Extract the [X, Y] coordinate from the center of the cell holding the provided text.  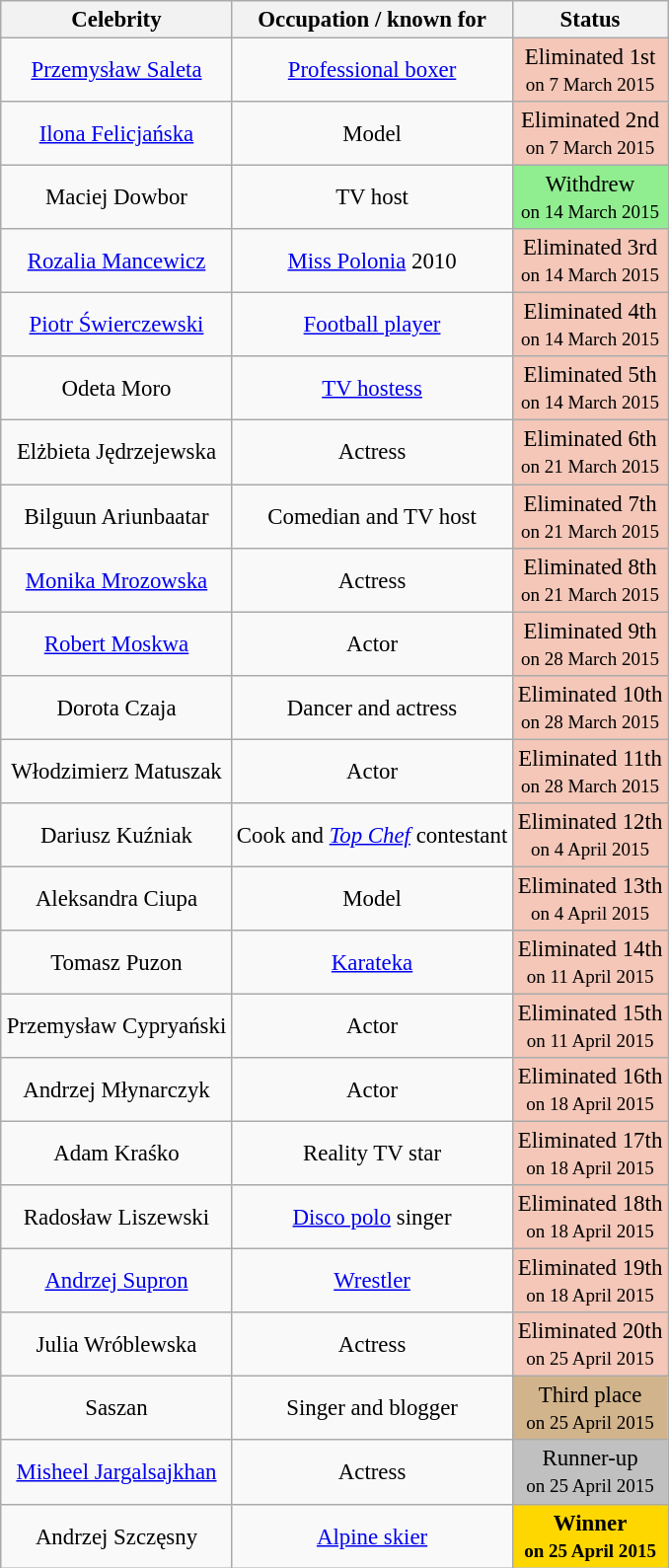
Eliminated 15thon 11 April 2015 [590, 1026]
Eliminated 19thon 18 April 2015 [590, 1281]
Przemysław Saleta [116, 69]
Aleksandra Ciupa [116, 898]
Radosław Liszewski [116, 1218]
Wrestler [373, 1281]
Ilona Felicjańska [116, 134]
Eliminated 4thon 14 March 2015 [590, 326]
Eliminated 8thon 21 March 2015 [590, 580]
Przemysław Cypryański [116, 1026]
Eliminated 13thon 4 April 2015 [590, 898]
Robert Moskwa [116, 643]
Eliminated 3rdon 14 March 2015 [590, 261]
Eliminated 1ston 7 March 2015 [590, 69]
Andrzej Młynarczyk [116, 1089]
Alpine skier [373, 1535]
Julia Wróblewska [116, 1344]
Odeta Moro [116, 389]
Eliminated 11thon 28 March 2015 [590, 772]
Occupation / known for [373, 20]
Comedian and TV host [373, 515]
Eliminated 2ndon 7 March 2015 [590, 134]
Professional boxer [373, 69]
Eliminated 16thon 18 April 2015 [590, 1089]
Saszan [116, 1409]
Piotr Świerczewski [116, 326]
Eliminated 20thon 25 April 2015 [590, 1344]
TV host [373, 197]
Reality TV star [373, 1153]
Elżbieta Jędrzejewska [116, 452]
Eliminated 14thon 11 April 2015 [590, 963]
Cook and Top Chef contestant [373, 835]
Eliminated 18thon 18 April 2015 [590, 1218]
Andrzej Supron [116, 1281]
Maciej Dowbor [116, 197]
Eliminated 7thon 21 March 2015 [590, 515]
Dorota Czaja [116, 707]
Misheel Jargalsajkhan [116, 1472]
Celebrity [116, 20]
Andrzej Szczęsny [116, 1535]
Singer and blogger [373, 1409]
Eliminated 12thon 4 April 2015 [590, 835]
Karateka [373, 963]
Włodzimierz Matuszak [116, 772]
TV hostess [373, 389]
Runner-upon 25 April 2015 [590, 1472]
Eliminated 5thon 14 March 2015 [590, 389]
Winneron 25 April 2015 [590, 1535]
Third placeon 25 April 2015 [590, 1409]
Miss Polonia 2010 [373, 261]
Adam Kraśko [116, 1153]
Rozalia Mancewicz [116, 261]
Eliminated 17thon 18 April 2015 [590, 1153]
Monika Mrozowska [116, 580]
Eliminated 10thon 28 March 2015 [590, 707]
Status [590, 20]
Eliminated 9thon 28 March 2015 [590, 643]
Withdrewon 14 March 2015 [590, 197]
Tomasz Puzon [116, 963]
Dancer and actress [373, 707]
Bilguun Ariunbaatar [116, 515]
Football player [373, 326]
Dariusz Kuźniak [116, 835]
Eliminated 6thon 21 March 2015 [590, 452]
Disco polo singer [373, 1218]
